Detect which cell encompasses the target text, then output its (x, y) center coordinate. 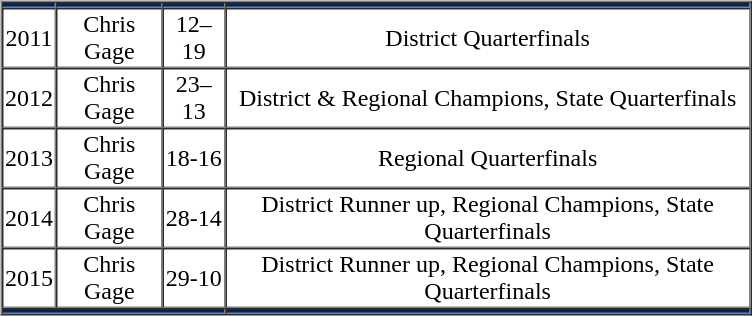
2012 (29, 98)
2011 (29, 38)
29-10 (194, 278)
2014 (29, 218)
2015 (29, 278)
District & Regional Champions, State Quarterfinals (488, 98)
District Quarterfinals (488, 38)
12–19 (194, 38)
Regional Quarterfinals (488, 158)
18-16 (194, 158)
2013 (29, 158)
28-14 (194, 218)
23–13 (194, 98)
